For the text-containing cell, return its midpoint in [x, y] coordinate format. 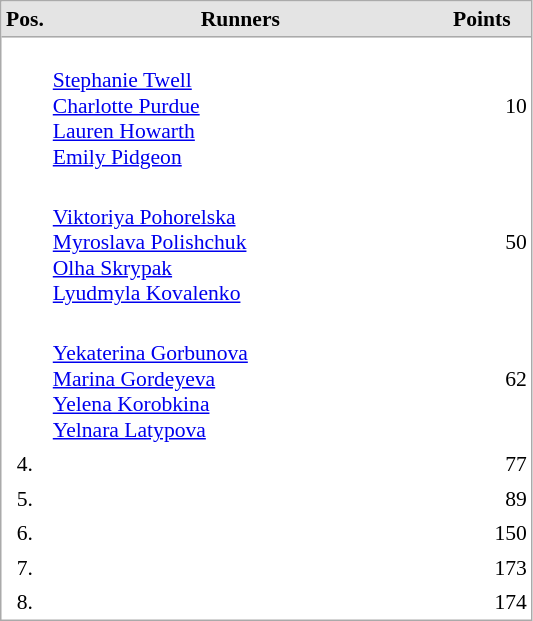
Yekaterina Gorbunova Marina Gordeyeva Yelena Korobkina Yelnara Latypova [240, 378]
89 [482, 499]
7. [26, 567]
174 [482, 602]
77 [482, 464]
Runners [240, 20]
62 [482, 378]
6. [26, 533]
10 [482, 106]
4. [26, 464]
5. [26, 499]
Points [482, 20]
50 [482, 242]
Stephanie Twell Charlotte Purdue Lauren Howarth Emily Pidgeon [240, 106]
Viktoriya Pohorelska Myroslava Polishchuk Olha Skrypak Lyudmyla Kovalenko [240, 242]
Pos. [26, 20]
8. [26, 602]
173 [482, 567]
150 [482, 533]
